Detect which cell encompasses the target text, then output its [x, y] center coordinate. 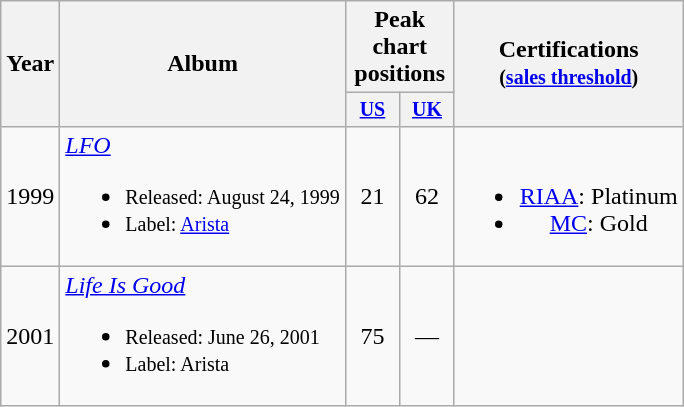
21 [372, 196]
1999 [30, 196]
US [372, 110]
Certifications(sales threshold) [568, 64]
UK [427, 110]
Life Is GoodReleased: June 26, 2001Label: Arista [202, 336]
Album [202, 64]
Year [30, 64]
75 [372, 336]
RIAA: PlatinumMC: Gold [568, 196]
LFOReleased: August 24, 1999Label: Arista [202, 196]
2001 [30, 336]
— [427, 336]
Peak chart positions [400, 47]
62 [427, 196]
